Search for the cell housing the specified text and yield its (X, Y) center coordinate. 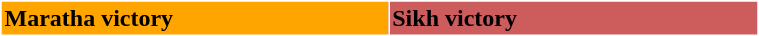
Sikh victory (574, 18)
Maratha victory (195, 18)
